From the cell containing the given text, extract its center point as [X, Y] coordinate. 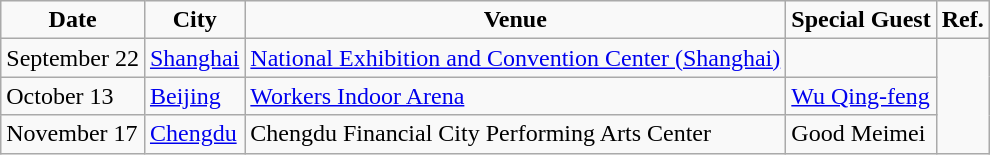
Good Meimei [861, 134]
Venue [516, 20]
Ref. [962, 20]
Shanghai [194, 58]
Date [73, 20]
Chengdu [194, 134]
Workers Indoor Arena [516, 96]
November 17 [73, 134]
Chengdu Financial City Performing Arts Center [516, 134]
Wu Qing-feng [861, 96]
September 22 [73, 58]
October 13 [73, 96]
Special Guest [861, 20]
National Exhibition and Convention Center (Shanghai) [516, 58]
Beijing [194, 96]
City [194, 20]
